Extract the [X, Y] coordinate from the center of the cell holding the provided text.  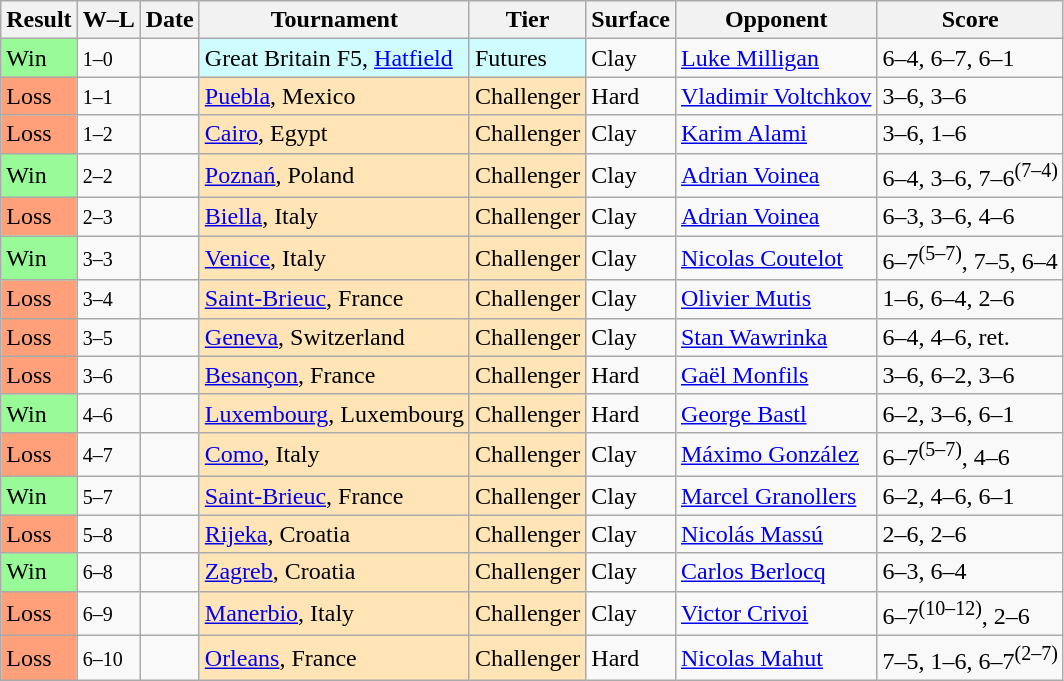
1–6, 6–4, 2–6 [970, 299]
Rijeka, Croatia [334, 534]
Carlos Berlocq [776, 572]
6–2, 3–6, 6–1 [970, 413]
6–10 [108, 658]
5–7 [108, 496]
Futures [527, 58]
Nicolas Coutelot [776, 258]
Stan Wawrinka [776, 337]
Vladimir Voltchkov [776, 96]
Geneva, Switzerland [334, 337]
Cairo, Egypt [334, 134]
3–4 [108, 299]
5–8 [108, 534]
Karim Alami [776, 134]
3–6, 3–6 [970, 96]
6–3, 6–4 [970, 572]
3–3 [108, 258]
Score [970, 20]
Como, Italy [334, 454]
George Bastl [776, 413]
Luke Milligan [776, 58]
6–7(10–12), 2–6 [970, 614]
7–5, 1–6, 6–7(2–7) [970, 658]
2–6, 2–6 [970, 534]
6–8 [108, 572]
1–0 [108, 58]
Tier [527, 20]
Puebla, Mexico [334, 96]
6–3, 3–6, 4–6 [970, 217]
1–1 [108, 96]
Opponent [776, 20]
Venice, Italy [334, 258]
2–2 [108, 176]
Luxembourg, Luxembourg [334, 413]
1–2 [108, 134]
Nicolás Massú [776, 534]
2–3 [108, 217]
6–2, 4–6, 6–1 [970, 496]
6–9 [108, 614]
3–6, 6–2, 3–6 [970, 375]
6–4, 4–6, ret. [970, 337]
Máximo González [776, 454]
3–5 [108, 337]
6–7(5–7), 7–5, 6–4 [970, 258]
Nicolas Mahut [776, 658]
6–7(5–7), 4–6 [970, 454]
Poznań, Poland [334, 176]
Result [39, 20]
Date [170, 20]
Olivier Mutis [776, 299]
W–L [108, 20]
3–6 [108, 375]
4–6 [108, 413]
Victor Crivoi [776, 614]
Marcel Granollers [776, 496]
Surface [631, 20]
Orleans, France [334, 658]
Zagreb, Croatia [334, 572]
Manerbio, Italy [334, 614]
4–7 [108, 454]
3–6, 1–6 [970, 134]
Biella, Italy [334, 217]
Gaël Monfils [776, 375]
Besançon, France [334, 375]
6–4, 6–7, 6–1 [970, 58]
Tournament [334, 20]
6–4, 3–6, 7–6(7–4) [970, 176]
Great Britain F5, Hatfield [334, 58]
